For the text-containing cell, return its midpoint in (X, Y) coordinate format. 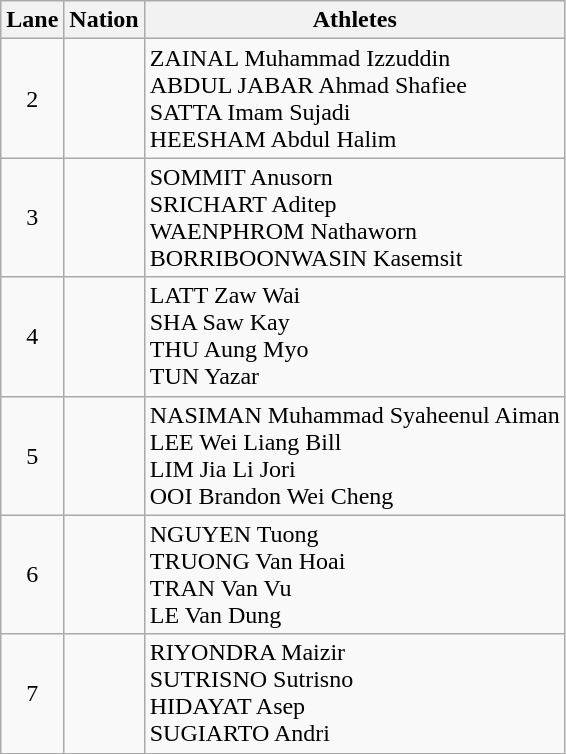
Nation (104, 20)
6 (32, 574)
NGUYEN Tuong TRUONG Van Hoai TRAN Van Vu LE Van Dung (354, 574)
5 (32, 456)
7 (32, 694)
ZAINAL Muhammad Izzuddin ABDUL JABAR Ahmad Shafiee SATTA Imam Sujadi HEESHAM Abdul Halim (354, 98)
3 (32, 218)
4 (32, 336)
2 (32, 98)
NASIMAN Muhammad Syaheenul Aiman LEE Wei Liang Bill LIM Jia Li Jori OOI Brandon Wei Cheng (354, 456)
LATT Zaw Wai SHA Saw Kay THU Aung Myo TUN Yazar (354, 336)
RIYONDRA Maizir SUTRISNO Sutrisno HIDAYAT Asep SUGIARTO Andri (354, 694)
SOMMIT Anusorn SRICHART Aditep WAENPHROM Nathaworn BORRIBOONWASIN Kasemsit (354, 218)
Athletes (354, 20)
Lane (32, 20)
